Identify which cell holds the provided text, then report its [x, y] central coordinate. 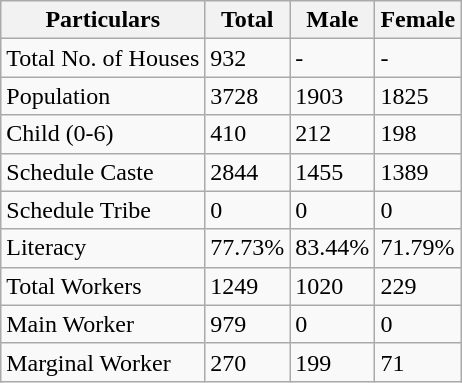
Total No. of Houses [103, 58]
Female [418, 20]
Main Worker [103, 324]
410 [248, 134]
979 [248, 324]
198 [418, 134]
Schedule Tribe [103, 210]
2844 [248, 172]
3728 [248, 96]
77.73% [248, 248]
270 [248, 362]
1020 [332, 286]
1825 [418, 96]
Child (0-6) [103, 134]
1389 [418, 172]
1455 [332, 172]
71.79% [418, 248]
Population [103, 96]
1249 [248, 286]
Male [332, 20]
Total [248, 20]
932 [248, 58]
Schedule Caste [103, 172]
199 [332, 362]
Marginal Worker [103, 362]
83.44% [332, 248]
Total Workers [103, 286]
Particulars [103, 20]
1903 [332, 96]
229 [418, 286]
212 [332, 134]
71 [418, 362]
Literacy [103, 248]
